Find where the given text appears and provide that cell's center as (x, y) coordinate. 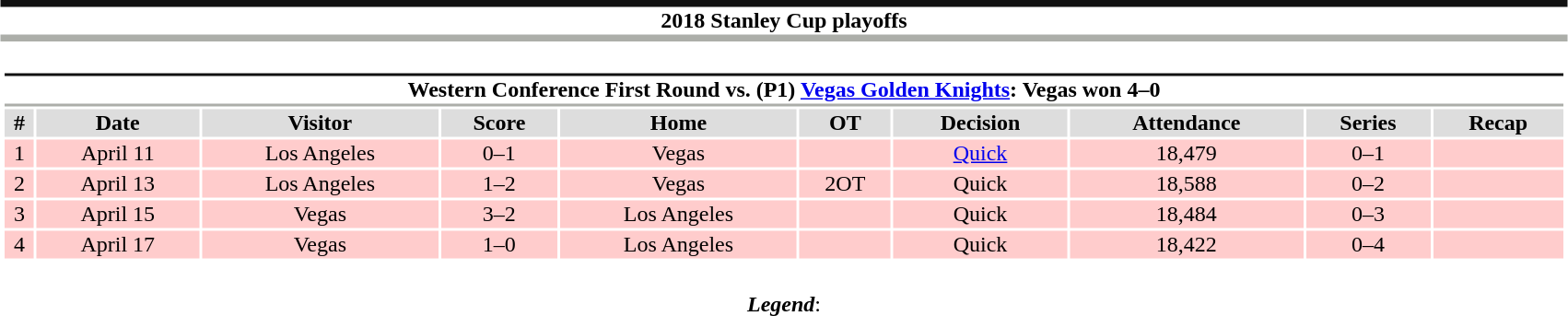
18,484 (1187, 215)
18,588 (1187, 183)
Score (499, 123)
1–2 (499, 183)
1–0 (499, 244)
Attendance (1187, 123)
April 17 (118, 244)
2018 Stanley Cup playoffs (784, 20)
Western Conference First Round vs. (P1) Vegas Golden Knights: Vegas won 4–0 (783, 90)
April 11 (118, 154)
Series (1367, 123)
April 15 (118, 215)
0–2 (1367, 183)
Recap (1498, 123)
0–3 (1367, 215)
OT (846, 123)
0–4 (1367, 244)
Visitor (321, 123)
3 (19, 215)
18,479 (1187, 154)
2OT (846, 183)
2 (19, 183)
3–2 (499, 215)
Date (118, 123)
1 (19, 154)
Home (678, 123)
Decision (980, 123)
18,422 (1187, 244)
# (19, 123)
4 (19, 244)
April 13 (118, 183)
